Output the [X, Y] coordinate of the center of the cell containing the given text.  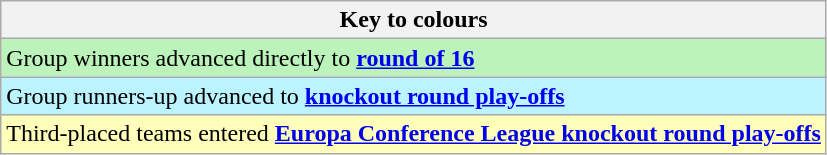
Key to colours [414, 20]
Group runners-up advanced to knockout round play-offs [414, 96]
Third-placed teams entered Europa Conference League knockout round play-offs [414, 134]
Group winners advanced directly to round of 16 [414, 58]
